Return (x, y) of the center of cell containing provided text 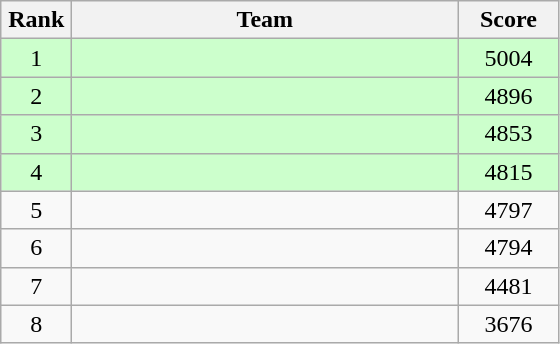
Rank (36, 20)
6 (36, 248)
3676 (508, 324)
Team (265, 20)
7 (36, 286)
3 (36, 134)
4481 (508, 286)
4815 (508, 172)
8 (36, 324)
Score (508, 20)
4 (36, 172)
4853 (508, 134)
1 (36, 58)
4797 (508, 210)
4794 (508, 248)
4896 (508, 96)
2 (36, 96)
5 (36, 210)
5004 (508, 58)
